Locate the cell with the specified text and output its (x, y) center coordinate. 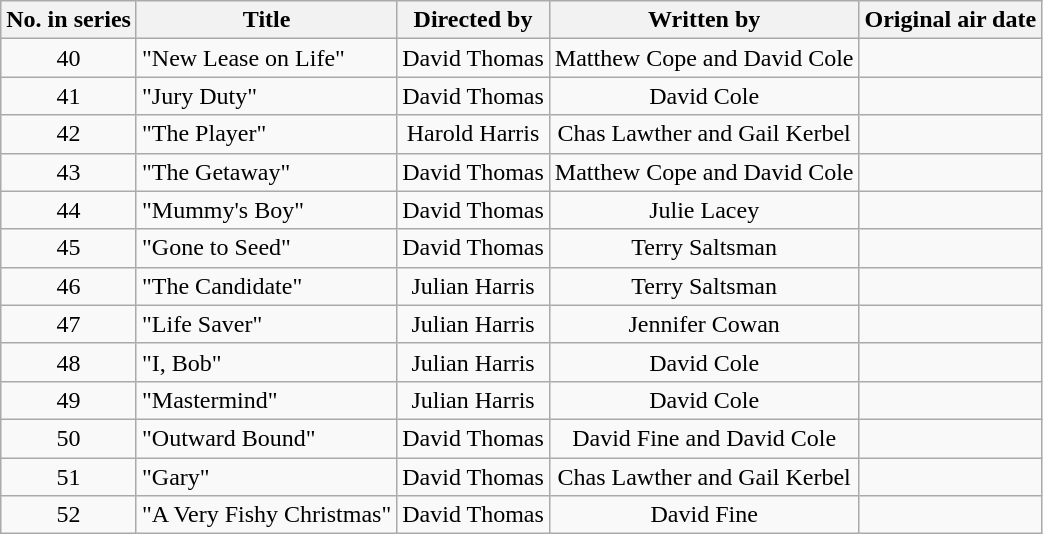
"The Candidate" (266, 286)
44 (69, 210)
45 (69, 248)
Original air date (950, 20)
"A Very Fishy Christmas" (266, 515)
No. in series (69, 20)
"Gone to Seed" (266, 248)
51 (69, 477)
41 (69, 96)
"Gary" (266, 477)
Title (266, 20)
43 (69, 172)
"The Getaway" (266, 172)
"Mummy's Boy" (266, 210)
"I, Bob" (266, 362)
"The Player" (266, 134)
Julie Lacey (704, 210)
47 (69, 324)
David Fine (704, 515)
"Outward Bound" (266, 438)
40 (69, 58)
50 (69, 438)
David Fine and David Cole (704, 438)
"Mastermind" (266, 400)
"Life Saver" (266, 324)
Harold Harris (474, 134)
46 (69, 286)
49 (69, 400)
42 (69, 134)
Jennifer Cowan (704, 324)
"Jury Duty" (266, 96)
52 (69, 515)
Written by (704, 20)
"New Lease on Life" (266, 58)
Directed by (474, 20)
48 (69, 362)
